Provide the [x, y] coordinate of the cell's center where the given text is located.  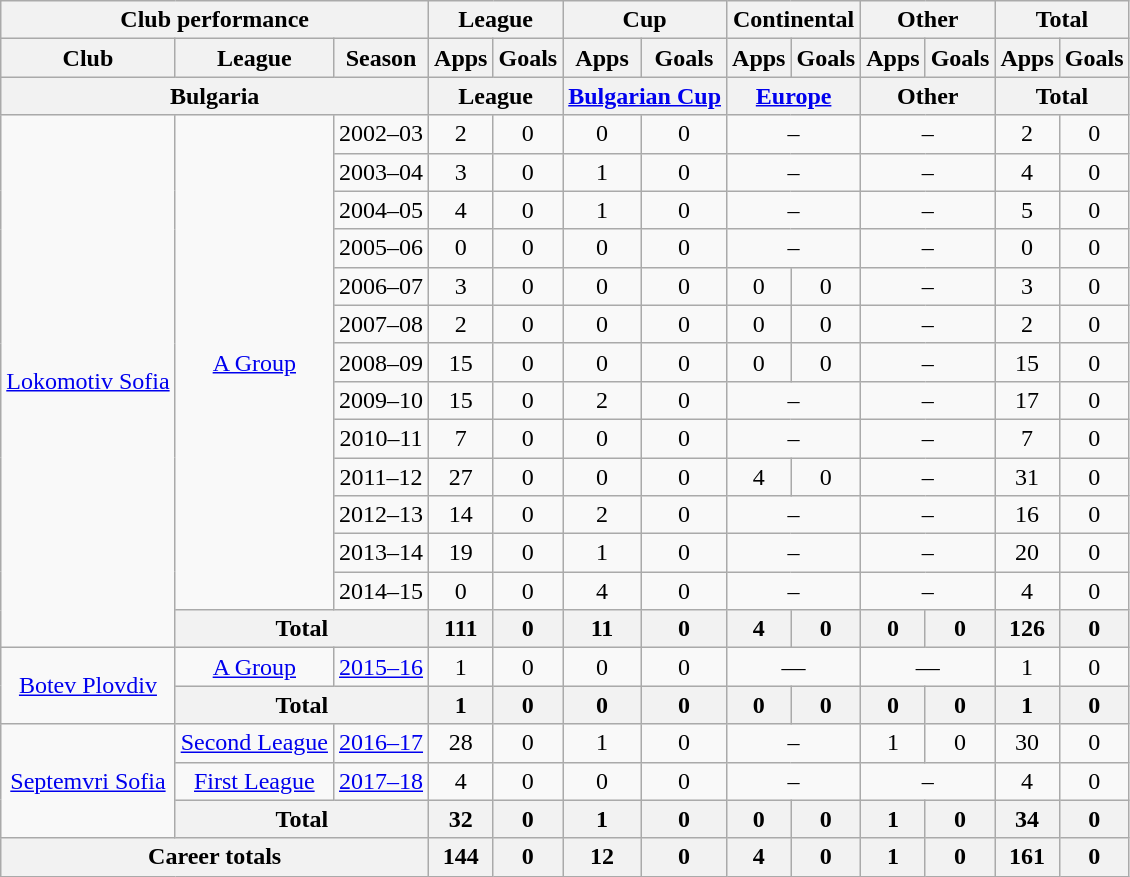
Season [380, 58]
Cup [645, 20]
Club performance [215, 20]
Lokomotiv Sofia [88, 382]
2008–09 [380, 362]
2016–17 [380, 743]
161 [1027, 857]
28 [461, 743]
2014–15 [380, 591]
Europe [794, 96]
16 [1027, 515]
30 [1027, 743]
2005–06 [380, 248]
11 [602, 629]
34 [1027, 819]
2007–08 [380, 324]
2012–13 [380, 515]
Septemvri Sofia [88, 781]
Club [88, 58]
2011–12 [380, 477]
Career totals [215, 857]
Bulgarian Cup [645, 96]
5 [1027, 210]
Continental [794, 20]
2010–11 [380, 438]
14 [461, 515]
2015–16 [380, 667]
111 [461, 629]
First League [254, 781]
27 [461, 477]
Botev Plovdiv [88, 686]
2017–18 [380, 781]
Second League [254, 743]
Bulgaria [215, 96]
2009–10 [380, 400]
32 [461, 819]
2013–14 [380, 553]
2004–05 [380, 210]
12 [602, 857]
20 [1027, 553]
144 [461, 857]
2002–03 [380, 134]
17 [1027, 400]
126 [1027, 629]
31 [1027, 477]
19 [461, 553]
2003–04 [380, 172]
2006–07 [380, 286]
